Find where the given text appears and provide that cell's center as (x, y) coordinate. 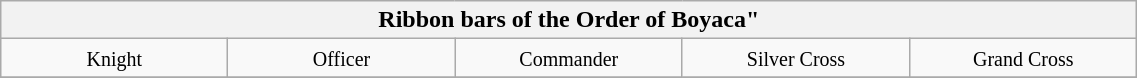
Knight (114, 58)
Officer (342, 58)
Commander (568, 58)
Ribbon bars of the Order of Boyaca" (569, 20)
Grand Cross (1024, 58)
Silver Cross (796, 58)
